Output the [X, Y] coordinate of the center of the cell containing the given text.  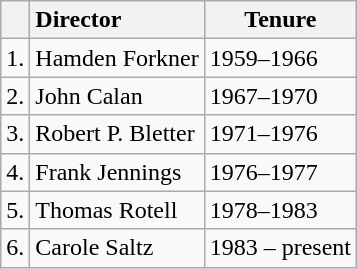
Tenure [280, 20]
1978–1983 [280, 210]
Hamden Forkner [117, 58]
1976–1977 [280, 172]
2. [16, 96]
1. [16, 58]
Carole Saltz [117, 248]
Thomas Rotell [117, 210]
Director [117, 20]
1959–1966 [280, 58]
1983 – present [280, 248]
1971–1976 [280, 134]
John Calan [117, 96]
1967–1970 [280, 96]
3. [16, 134]
Robert P. Bletter [117, 134]
5. [16, 210]
6. [16, 248]
4. [16, 172]
Frank Jennings [117, 172]
